Identify which cell holds the provided text, then report its (x, y) central coordinate. 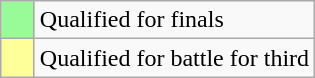
Qualified for finals (174, 20)
Qualified for battle for third (174, 58)
